From the cell containing the given text, extract its center point as [X, Y] coordinate. 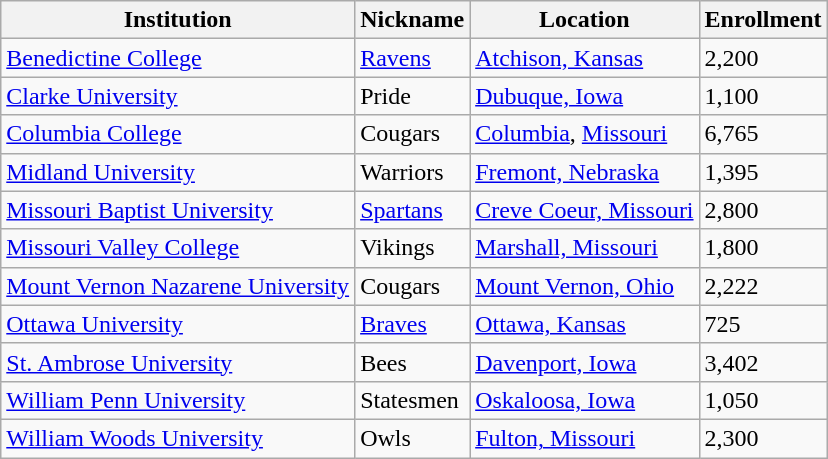
Ravens [412, 58]
Bees [412, 362]
2,200 [763, 58]
Clarke University [178, 96]
Fulton, Missouri [584, 438]
1,800 [763, 248]
Spartans [412, 210]
Columbia College [178, 134]
2,300 [763, 438]
St. Ambrose University [178, 362]
Benedictine College [178, 58]
Marshall, Missouri [584, 248]
3,402 [763, 362]
Enrollment [763, 20]
1,395 [763, 172]
Oskaloosa, Iowa [584, 400]
Ottawa University [178, 324]
6,765 [763, 134]
Dubuque, Iowa [584, 96]
Nickname [412, 20]
Braves [412, 324]
1,050 [763, 400]
725 [763, 324]
Statesmen [412, 400]
Vikings [412, 248]
Warriors [412, 172]
Mount Vernon, Ohio [584, 286]
Missouri Valley College [178, 248]
Owls [412, 438]
Pride [412, 96]
Location [584, 20]
Institution [178, 20]
Davenport, Iowa [584, 362]
Mount Vernon Nazarene University [178, 286]
Fremont, Nebraska [584, 172]
Creve Coeur, Missouri [584, 210]
2,800 [763, 210]
1,100 [763, 96]
Columbia, Missouri [584, 134]
Ottawa, Kansas [584, 324]
William Penn University [178, 400]
2,222 [763, 286]
Missouri Baptist University [178, 210]
Atchison, Kansas [584, 58]
William Woods University [178, 438]
Midland University [178, 172]
